Return the (X, Y) coordinate for the center point of the cell that contains the specified text.  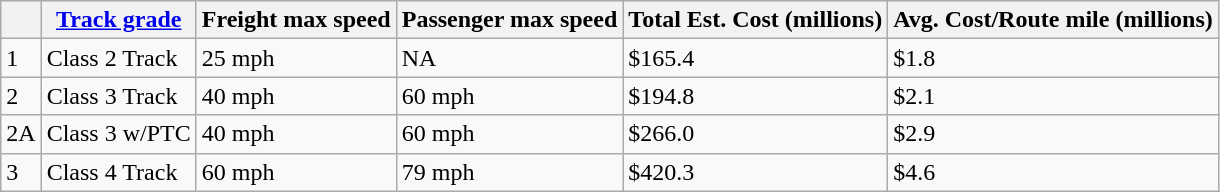
Passenger max speed (510, 20)
1 (21, 58)
Class 2 Track (118, 58)
$4.6 (1054, 172)
$420.3 (756, 172)
Avg. Cost/Route mile (millions) (1054, 20)
3 (21, 172)
25 mph (296, 58)
Track grade (118, 20)
$165.4 (756, 58)
79 mph (510, 172)
$1.8 (1054, 58)
Class 4 Track (118, 172)
NA (510, 58)
Freight max speed (296, 20)
Total Est. Cost (millions) (756, 20)
$194.8 (756, 96)
Class 3 w/PTC (118, 134)
$2.9 (1054, 134)
$2.1 (1054, 96)
$266.0 (756, 134)
Class 3 Track (118, 96)
2 (21, 96)
2A (21, 134)
